Output the [X, Y] coordinate of the center of the cell containing the given text.  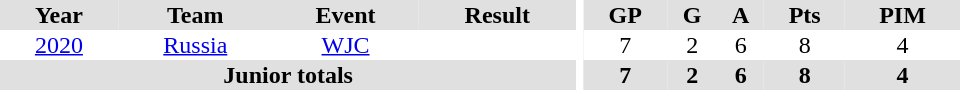
Result [497, 15]
PIM [902, 15]
Russia [196, 45]
G [692, 15]
Year [59, 15]
Event [346, 15]
Pts [804, 15]
GP [625, 15]
Junior totals [288, 75]
A [740, 15]
Team [196, 15]
2020 [59, 45]
WJC [346, 45]
